Scan for the cell matching the given text and deliver its [x, y] coordinate at center. 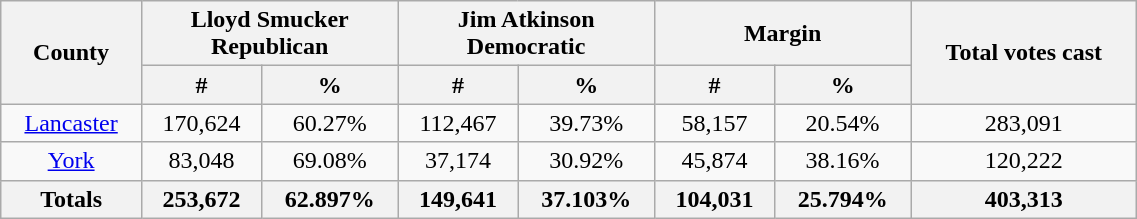
45,874 [714, 161]
39.73% [586, 123]
25.794% [842, 199]
170,624 [201, 123]
60.27% [330, 123]
Margin [782, 34]
149,641 [458, 199]
62.897% [330, 199]
253,672 [201, 199]
69.08% [330, 161]
37.103% [586, 199]
283,091 [1024, 123]
112,467 [458, 123]
Totals [72, 199]
20.54% [842, 123]
104,031 [714, 199]
120,222 [1024, 161]
York [72, 161]
37,174 [458, 161]
30.92% [586, 161]
County [72, 52]
83,048 [201, 161]
Lancaster [72, 123]
Total votes cast [1024, 52]
Lloyd SmuckerRepublican [269, 34]
58,157 [714, 123]
403,313 [1024, 199]
Jim AtkinsonDemocratic [526, 34]
38.16% [842, 161]
